Find where the given text appears and provide that cell's center as [x, y] coordinate. 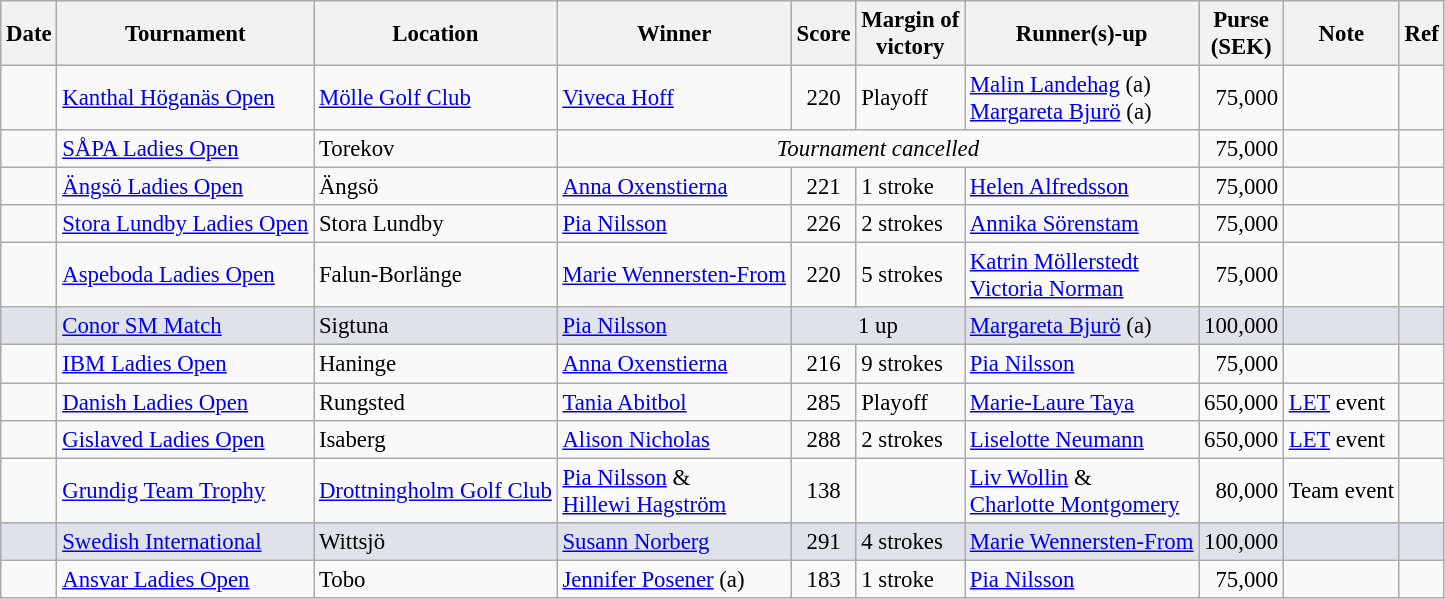
9 strokes [910, 364]
288 [824, 439]
Mölle Golf Club [436, 98]
Ansvar Ladies Open [186, 579]
183 [824, 579]
Stora Lundby Ladies Open [186, 224]
Margin ofvictory [910, 34]
Purse(SEK) [1242, 34]
Tournament cancelled [878, 149]
Note [1341, 34]
Alison Nicholas [674, 439]
1 up [878, 327]
Annika Sörenstam [1082, 224]
Location [436, 34]
Ängsö [436, 187]
Liv Wollin & Charlotte Montgomery [1082, 490]
Team event [1341, 490]
Falun-Borlänge [436, 276]
Swedish International [186, 541]
4 strokes [910, 541]
Viveca Hoff [674, 98]
Tournament [186, 34]
Danish Ladies Open [186, 402]
Tania Abitbol [674, 402]
Liselotte Neumann [1082, 439]
Helen Alfredsson [1082, 187]
Gislaved Ladies Open [186, 439]
Ängsö Ladies Open [186, 187]
226 [824, 224]
Haninge [436, 364]
Conor SM Match [186, 327]
Tobo [436, 579]
Torekov [436, 149]
Sigtuna [436, 327]
221 [824, 187]
Grundig Team Trophy [186, 490]
Margareta Bjurö (a) [1082, 327]
Wittsjö [436, 541]
IBM Ladies Open [186, 364]
5 strokes [910, 276]
Winner [674, 34]
Pia Nilsson & Hillewi Hagström [674, 490]
Susann Norberg [674, 541]
Jennifer Posener (a) [674, 579]
Malin Landehag (a) Margareta Bjurö (a) [1082, 98]
Katrin Möllerstedt Victoria Norman [1082, 276]
Aspeboda Ladies Open [186, 276]
Isaberg [436, 439]
138 [824, 490]
80,000 [1242, 490]
Drottningholm Golf Club [436, 490]
Stora Lundby [436, 224]
Date [29, 34]
285 [824, 402]
Ref [1422, 34]
Marie-Laure Taya [1082, 402]
SÅPA Ladies Open [186, 149]
291 [824, 541]
Runner(s)-up [1082, 34]
Rungsted [436, 402]
216 [824, 364]
Kanthal Höganäs Open [186, 98]
Score [824, 34]
